Scan for the cell matching the given text and deliver its [x, y] coordinate at center. 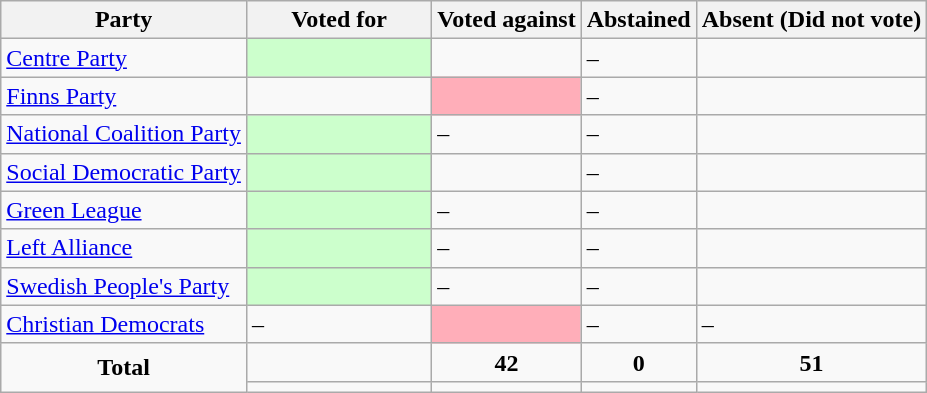
Social Democratic Party [124, 172]
Total [124, 368]
Green League [124, 210]
Abstained [638, 20]
National Coalition Party [124, 134]
42 [507, 362]
Left Alliance [124, 248]
Christian Democrats [124, 324]
Party [124, 20]
51 [811, 362]
Centre Party [124, 58]
Absent (Did not vote) [811, 20]
Finns Party [124, 96]
Voted against [507, 20]
Voted for [338, 20]
0 [638, 362]
Swedish People's Party [124, 286]
